Detect which cell encompasses the target text, then output its [x, y] center coordinate. 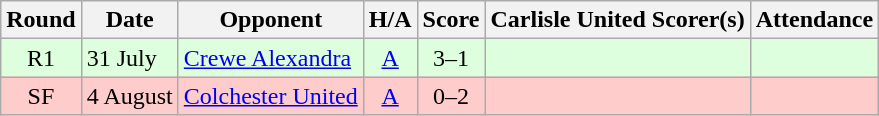
SF [41, 96]
Score [451, 20]
0–2 [451, 96]
Carlisle United Scorer(s) [618, 20]
Colchester United [270, 96]
R1 [41, 58]
Round [41, 20]
Crewe Alexandra [270, 58]
H/A [390, 20]
4 August [130, 96]
31 July [130, 58]
Date [130, 20]
Opponent [270, 20]
3–1 [451, 58]
Attendance [814, 20]
